Search for the cell housing the specified text and yield its (x, y) center coordinate. 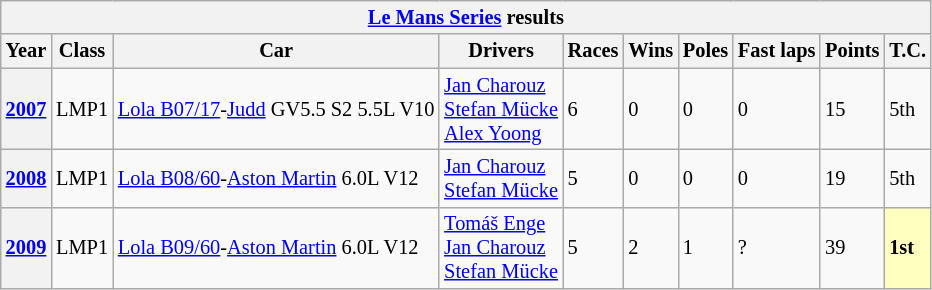
Year (26, 51)
19 (852, 178)
1 (706, 248)
Drivers (500, 51)
1st (908, 248)
Lola B09/60-Aston Martin 6.0L V12 (276, 248)
Jan Charouz Stefan Mücke Alex Yoong (500, 109)
Wins (650, 51)
Lola B08/60-Aston Martin 6.0L V12 (276, 178)
Lola B07/17-Judd GV5.5 S2 5.5L V10 (276, 109)
Points (852, 51)
2009 (26, 248)
Le Mans Series results (466, 17)
Class (82, 51)
Jan Charouz Stefan Mücke (500, 178)
Fast laps (776, 51)
2 (650, 248)
15 (852, 109)
Car (276, 51)
? (776, 248)
39 (852, 248)
Tomáš Enge Jan Charouz Stefan Mücke (500, 248)
6 (594, 109)
Poles (706, 51)
Races (594, 51)
T.C. (908, 51)
2007 (26, 109)
2008 (26, 178)
